Scan for the cell matching the given text and deliver its [X, Y] coordinate at center. 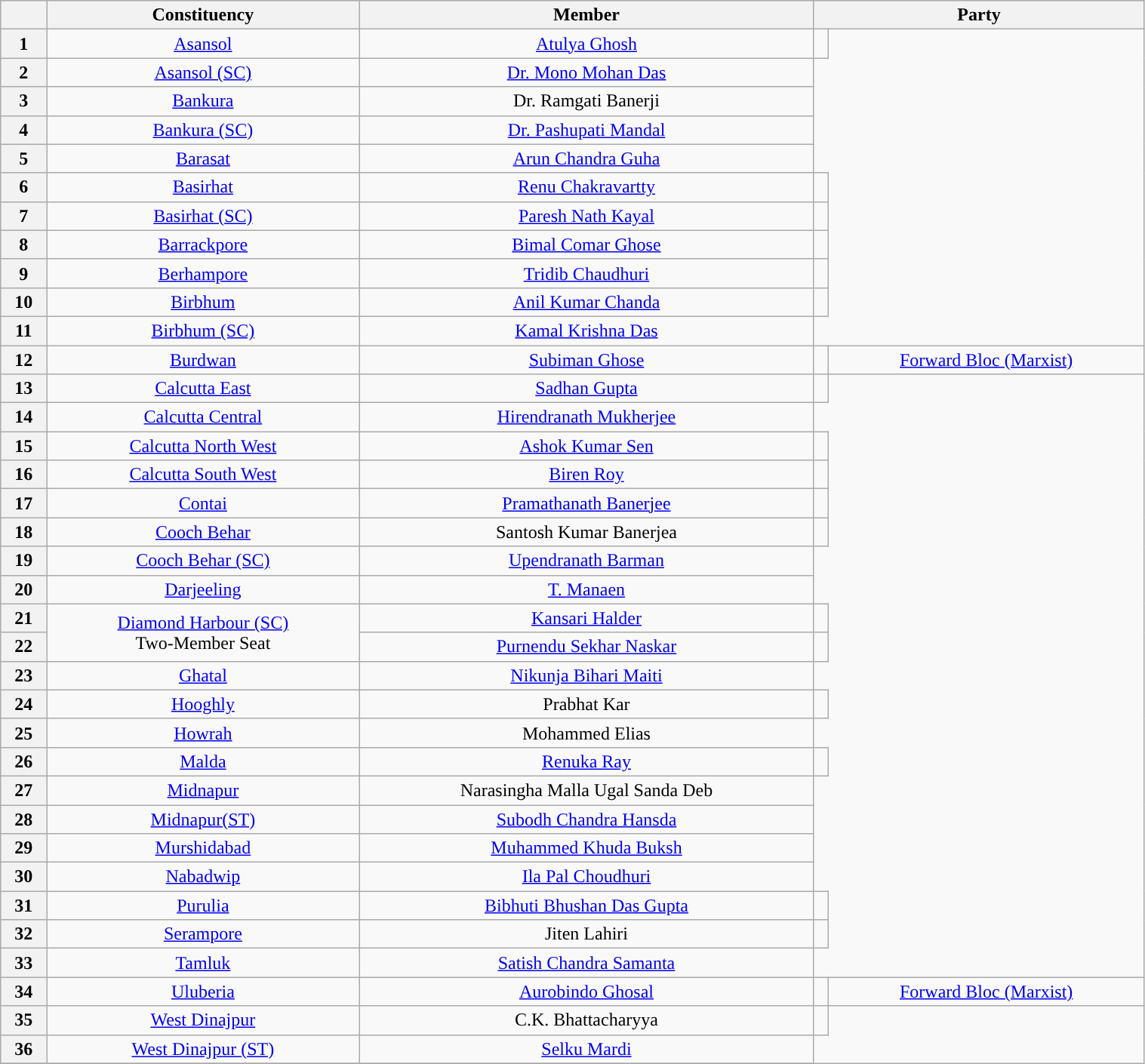
Calcutta East [203, 389]
Basirhat (SC) [203, 216]
Nikunja Bihari Maiti [586, 675]
Renu Chakravartty [586, 187]
11 [24, 331]
23 [24, 675]
3 [24, 101]
29 [24, 848]
Muhammed Khuda Buksh [586, 848]
West Dinajpur [203, 1020]
19 [24, 561]
Subodh Chandra Hansda [586, 819]
Burdwan [203, 360]
12 [24, 360]
Constituency [203, 15]
Anil Kumar Chanda [586, 302]
22 [24, 647]
31 [24, 906]
Pramathanath Banerjee [586, 503]
Hirendranath Mukherjee [586, 417]
Selku Mardi [586, 1049]
24 [24, 704]
Asansol [203, 44]
8 [24, 244]
Biren Roy [586, 475]
Bankura (SC) [203, 130]
Basirhat [203, 187]
10 [24, 302]
20 [24, 589]
Birbhum (SC) [203, 331]
Midnapur(ST) [203, 819]
C.K. Bhattacharyya [586, 1020]
Contai [203, 503]
6 [24, 187]
Subiman Ghose [586, 360]
Paresh Nath Kayal [586, 216]
34 [24, 992]
Calcutta North West [203, 446]
Ila Pal Choudhuri [586, 877]
West Dinajpur (ST) [203, 1049]
Malda [203, 761]
Arun Chandra Guha [586, 158]
21 [24, 618]
Dr. Ramgati Banerji [586, 101]
Kansari Halder [586, 618]
Satish Chandra Samanta [586, 963]
18 [24, 532]
Purnendu Sekhar Naskar [586, 647]
2 [24, 72]
Murshidabad [203, 848]
28 [24, 819]
T. Manaen [586, 589]
9 [24, 273]
Cooch Behar (SC) [203, 561]
35 [24, 1020]
Party [979, 15]
4 [24, 130]
Tamluk [203, 963]
Nabadwip [203, 877]
Dr. Pashupati Mandal [586, 130]
Cooch Behar [203, 532]
Ghatal [203, 675]
Mohammed Elias [586, 733]
Atulya Ghosh [586, 44]
7 [24, 216]
Midnapur [203, 790]
5 [24, 158]
25 [24, 733]
Calcutta Central [203, 417]
Berhampore [203, 273]
Renuka Ray [586, 761]
Member [586, 15]
Bimal Comar Ghose [586, 244]
17 [24, 503]
Howrah [203, 733]
Calcutta South West [203, 475]
Purulia [203, 906]
Santosh Kumar Banerjea [586, 532]
Barasat [203, 158]
Barrackpore [203, 244]
32 [24, 934]
14 [24, 417]
Kamal Krishna Das [586, 331]
Asansol (SC) [203, 72]
15 [24, 446]
Jiten Lahiri [586, 934]
26 [24, 761]
Sadhan Gupta [586, 389]
Uluberia [203, 992]
Dr. Mono Mohan Das [586, 72]
Serampore [203, 934]
Bibhuti Bhushan Das Gupta [586, 906]
Aurobindo Ghosal [586, 992]
Darjeeling [203, 589]
Bankura [203, 101]
Prabhat Kar [586, 704]
36 [24, 1049]
Diamond Harbour (SC) Two-Member Seat [203, 632]
Ashok Kumar Sen [586, 446]
1 [24, 44]
27 [24, 790]
30 [24, 877]
Upendranath Barman [586, 561]
Narasingha Malla Ugal Sanda Deb [586, 790]
16 [24, 475]
33 [24, 963]
13 [24, 389]
Tridib Chaudhuri [586, 273]
Birbhum [203, 302]
Hooghly [203, 704]
